Return the (X, Y) coordinate for the center point of the cell that contains the specified text.  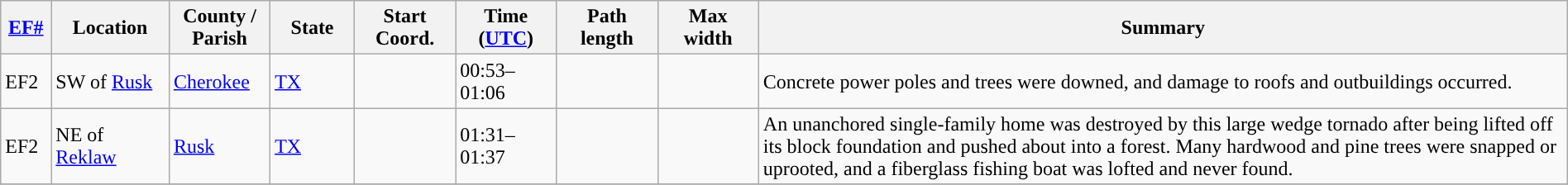
Path length (607, 28)
Location (111, 28)
00:53–01:06 (506, 81)
Summary (1163, 28)
County / Parish (219, 28)
Start Coord. (404, 28)
State (313, 28)
EF# (26, 28)
Rusk (219, 146)
Cherokee (219, 81)
Concrete power poles and trees were downed, and damage to roofs and outbuildings occurred. (1163, 81)
01:31–01:37 (506, 146)
SW of Rusk (111, 81)
Time (UTC) (506, 28)
NE of Reklaw (111, 146)
Max width (708, 28)
